From the cell containing the given text, extract its center point as [x, y] coordinate. 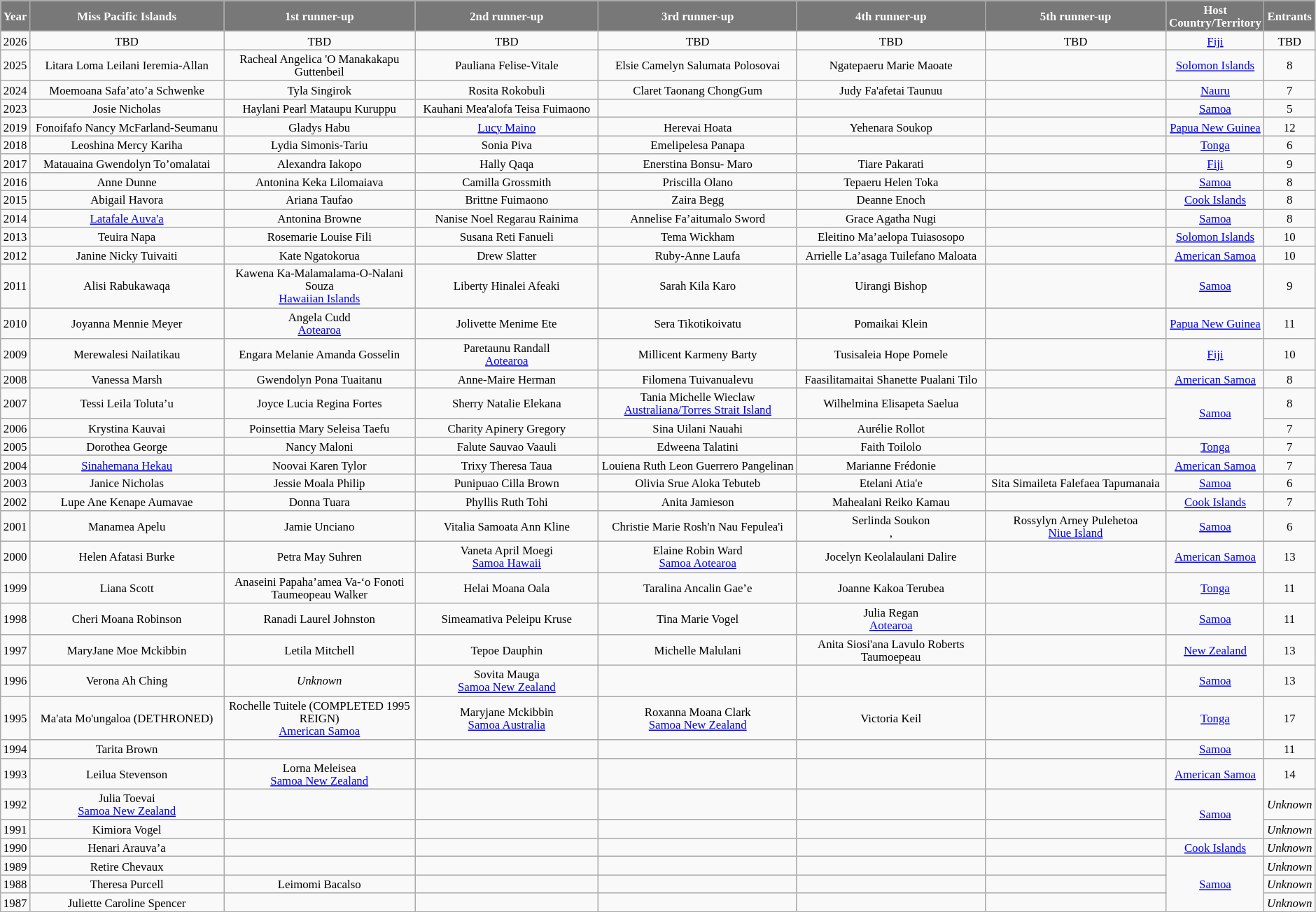
Donna Tuara [319, 501]
2011 [15, 286]
Nauru [1215, 90]
Eleitino Ma’aelopa Tuiasosopo [890, 237]
Anne-Maire Herman [507, 379]
2006 [15, 428]
Sovita Mauga Samoa New Zealand [507, 681]
Louiena Ruth Leon Guerrero Pangelinan [698, 465]
Host Country/Territory [1215, 16]
Judy Fa'afetai Taunuu [890, 90]
1992 [15, 804]
Engara Melanie Amanda Gosselin [319, 354]
2004 [15, 465]
Tepoe Dauphin [507, 650]
Trixy Theresa Taua [507, 465]
Yehenara Soukop [890, 127]
Alexandra Iakopo [319, 163]
Manamea Apelu [127, 526]
2024 [15, 90]
2002 [15, 501]
Litara Loma Leilani Ieremia-Allan [127, 65]
Sina Uilani Nauahi [698, 428]
Leoshina Mercy Kariha [127, 145]
Janice Nicholas [127, 483]
Victoria Keil [890, 718]
Liberty Hinalei Afeaki [507, 286]
Sita Simaileta Falefaea Tapumanaia [1075, 483]
Serlinda Soukon, [890, 526]
Abigail Havora [127, 200]
Haylani Pearl Mataupu Kuruppu [319, 108]
Drew Slatter [507, 255]
Antonina Keka Lilomaiava [319, 182]
2025 [15, 65]
Vaneta April Moegi Samoa Hawaii [507, 557]
Joyce Lucia Regina Fortes [319, 403]
Sera Tikotikoivatu [698, 323]
Racheal Angelica 'O Manakakapu Guttenbeil [319, 65]
Millicent Karmeny Barty [698, 354]
Arrielle La’asaga Tuilefano Maloata [890, 255]
1987 [15, 902]
Susana Reti Fanueli [507, 237]
1998 [15, 619]
Gladys Habu [319, 127]
2nd runner-up [507, 16]
Annelise Fa’aitumalo Sword [698, 218]
5 [1289, 108]
Ranadi Laurel Johnston [319, 619]
4th runner-up [890, 16]
Pomaikai Klein [890, 323]
Elaine Robin Ward Samoa Aotearoa [698, 557]
Ma'ata Mo'ungaloa (DETHRONED) [127, 718]
Anita Jamieson [698, 501]
Miss Pacific Islands [127, 16]
Joanne Kakoa Terubea [890, 588]
Angela Cudd Aotearoa [319, 323]
Grace Agatha Nugi [890, 218]
Rochelle Tuitele (COMPLETED 1995 REIGN) American Samoa [319, 718]
Falute Sauvao Vaauli [507, 447]
Etelani Atia'e [890, 483]
Michelle Malulani [698, 650]
Verona Ah Ching [127, 681]
Retire Chevaux [127, 866]
3rd runner-up [698, 16]
2005 [15, 447]
Cheri Moana Robinson [127, 619]
Marianne Frédonie [890, 465]
1990 [15, 848]
Matauaina Gwendolyn To’omalatai [127, 163]
Leilua Stevenson [127, 773]
Nanise Noel Regarau Rainima [507, 218]
1991 [15, 829]
Brittne Fuimaono [507, 200]
Tema Wickham [698, 237]
Herevai Hoata [698, 127]
Rossylyn Arney Pulehetoa Niue Island [1075, 526]
2010 [15, 323]
Tania Michelle Wieclaw Australiana/Torres Strait Island [698, 403]
Tyla Singirok [319, 90]
Charity Apinery Gregory [507, 428]
Faasilitamaitai Shanette Pualani Tilo [890, 379]
Lydia Simonis-Tariu [319, 145]
Phyllis Ruth Tohi [507, 501]
Vitalia Samoata Ann Kline [507, 526]
Jamie Unciano [319, 526]
Tina Marie Vogel [698, 619]
12 [1289, 127]
Elsie Camelyn Salumata Polosovai [698, 65]
Paretaunu Randall Aotearoa [507, 354]
Fonoifafo Nancy McFarland-Seumanu [127, 127]
Kawena Ka-Malamalama-O-Nalani Souza Hawaiian Islands [319, 286]
Taralina Ancalin Gae’e [698, 588]
Tiare Pakarati [890, 163]
Ariana Taufao [319, 200]
1995 [15, 718]
Noovai Karen Tylor [319, 465]
Julia Regan Aotearoa [890, 619]
Faith Toilolo [890, 447]
17 [1289, 718]
New Zealand [1215, 650]
Liana Scott [127, 588]
Enerstina Bonsu- Maro [698, 163]
Uirangi Bishop [890, 286]
Deanne Enoch [890, 200]
Kate Ngatokorua [319, 255]
Jessie Moala Philip [319, 483]
Claret Taonang ChongGum [698, 90]
2018 [15, 145]
Alisi Rabukawaqa [127, 286]
Aurélie Rollot [890, 428]
Leimomi Bacalso [319, 884]
Jolivette Menime Ete [507, 323]
Lorna Meleisea Samoa New Zealand [319, 773]
Zaira Begg [698, 200]
Simeamativa Peleipu Kruse [507, 619]
1996 [15, 681]
2013 [15, 237]
Helai Moana Oala [507, 588]
Jocelyn Keolalaulani Dalire [890, 557]
Anita Siosi'ana Lavulo Roberts Taumoepeau [890, 650]
2007 [15, 403]
2008 [15, 379]
Kimiora Vogel [127, 829]
Dorothea George [127, 447]
2000 [15, 557]
Pauliana Felise-Vitale [507, 65]
Petra May Suhren [319, 557]
2016 [15, 182]
Tusisaleia Hope Pomele [890, 354]
Nancy Maloni [319, 447]
Ngatepaeru Marie Maoate [890, 65]
Vanessa Marsh [127, 379]
Henari Arauva’a [127, 848]
Julia Toevai Samoa New Zealand [127, 804]
Maryjane Mckibbin Samoa Australia [507, 718]
Olivia Srue Aloka Tebuteb [698, 483]
Sarah Kila Karo [698, 286]
Helen Afatasi Burke [127, 557]
Rosita Rokobuli [507, 90]
2001 [15, 526]
2023 [15, 108]
Edweena Talatini [698, 447]
2019 [15, 127]
Sherry Natalie Elekana [507, 403]
Camilla Grossmith [507, 182]
1989 [15, 866]
2026 [15, 41]
1993 [15, 773]
Latafale Auva'a [127, 218]
1994 [15, 749]
14 [1289, 773]
Juliette Caroline Spencer [127, 902]
Kauhani Mea'alofa Teisa Fuimaono [507, 108]
Teuira Napa [127, 237]
Anaseini Papaha’amea Va-‘o Fonoti Taumeopeau Walker [319, 588]
2017 [15, 163]
Tarita Brown [127, 749]
Christie Marie Rosh'n Nau Fepulea'i [698, 526]
Krystina Kauvai [127, 428]
2014 [15, 218]
Janine Nicky Tuivaiti [127, 255]
Sonia Piva [507, 145]
Wilhelmina Elisapeta Saelua [890, 403]
Antonina Browne [319, 218]
1988 [15, 884]
Lupe Ane Kenape Aumavae [127, 501]
2015 [15, 200]
1997 [15, 650]
Mahealani Reiko Kamau [890, 501]
5th runner-up [1075, 16]
Gwendolyn Pona Tuaitanu [319, 379]
Moemoana Safa’ato’a Schwenke [127, 90]
Merewalesi Nailatikau [127, 354]
Theresa Purcell [127, 884]
Sinahemana Hekau [127, 465]
Emelipelesa Panapa [698, 145]
Roxanna Moana Clark Samoa New Zealand [698, 718]
Hally Qaqa [507, 163]
Filomena Tuivanualevu [698, 379]
Tessi Leila Toluta’u [127, 403]
MaryJane Moe Mckibbin [127, 650]
2012 [15, 255]
Tepaeru Helen Toka [890, 182]
Anne Dunne [127, 182]
2003 [15, 483]
Poinsettia Mary Seleisa Taefu [319, 428]
Entrants [1289, 16]
Josie Nicholas [127, 108]
1999 [15, 588]
Year [15, 16]
Letila Mitchell [319, 650]
Joyanna Mennie Meyer [127, 323]
Lucy Maino [507, 127]
Priscilla Olano [698, 182]
2009 [15, 354]
Rosemarie Louise Fili [319, 237]
Punipuao Cilla Brown [507, 483]
Ruby-Anne Laufa [698, 255]
1st runner-up [319, 16]
